Provide the [X, Y] coordinate of the cell's center where the given text is located.  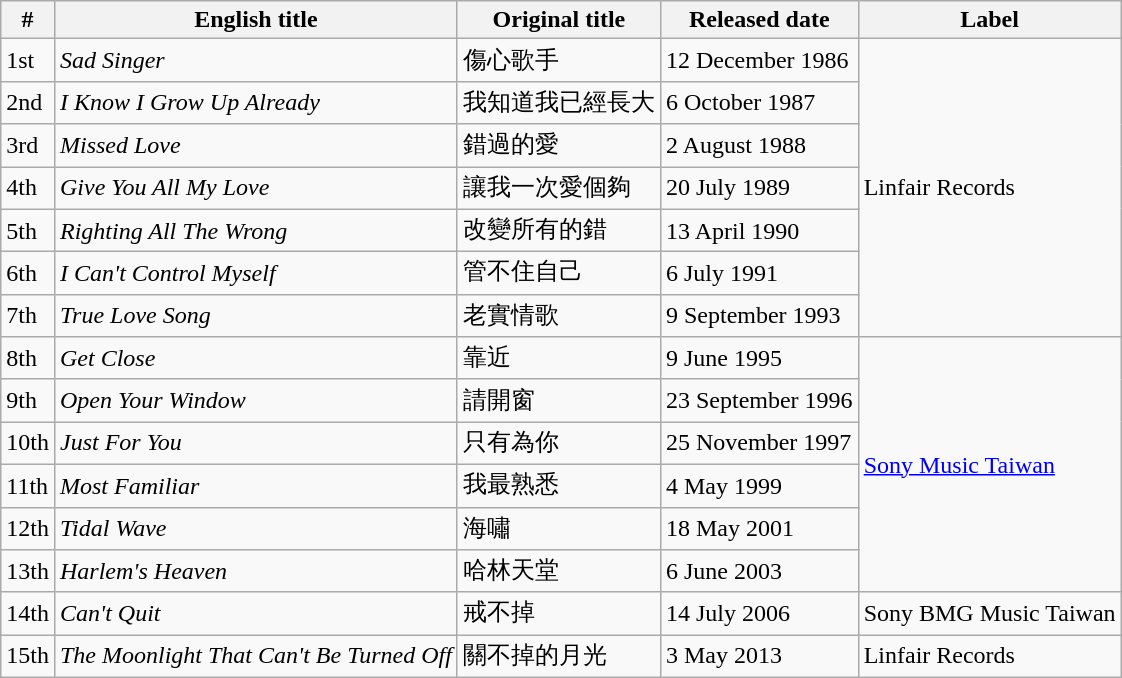
11th [28, 486]
Sony Music Taiwan [990, 464]
9 September 1993 [759, 316]
1st [28, 60]
12 December 1986 [759, 60]
25 November 1997 [759, 444]
錯過的愛 [558, 146]
請開窗 [558, 400]
管不住自己 [558, 274]
True Love Song [256, 316]
9 June 1995 [759, 358]
5th [28, 230]
14 July 2006 [759, 614]
Original title [558, 20]
15th [28, 656]
讓我一次愛個夠 [558, 188]
20 July 1989 [759, 188]
Sad Singer [256, 60]
23 September 1996 [759, 400]
12th [28, 528]
2nd [28, 102]
Just For You [256, 444]
6 October 1987 [759, 102]
改變所有的錯 [558, 230]
海嘯 [558, 528]
3rd [28, 146]
8th [28, 358]
哈林天堂 [558, 572]
# [28, 20]
Get Close [256, 358]
6 June 2003 [759, 572]
Missed Love [256, 146]
靠近 [558, 358]
Harlem's Heaven [256, 572]
I Know I Grow Up Already [256, 102]
English title [256, 20]
Can't Quit [256, 614]
Give You All My Love [256, 188]
我知道我已經長大 [558, 102]
6th [28, 274]
Released date [759, 20]
7th [28, 316]
我最熟悉 [558, 486]
關不掉的月光 [558, 656]
14th [28, 614]
10th [28, 444]
Tidal Wave [256, 528]
2 August 1988 [759, 146]
6 July 1991 [759, 274]
Righting All The Wrong [256, 230]
Sony BMG Music Taiwan [990, 614]
只有為你 [558, 444]
Label [990, 20]
4th [28, 188]
Most Familiar [256, 486]
13th [28, 572]
9th [28, 400]
13 April 1990 [759, 230]
The Moonlight That Can't Be Turned Off [256, 656]
I Can't Control Myself [256, 274]
Open Your Window [256, 400]
3 May 2013 [759, 656]
傷心歌手 [558, 60]
18 May 2001 [759, 528]
老實情歌 [558, 316]
戒不掉 [558, 614]
4 May 1999 [759, 486]
